Determine the (x, y) coordinate at the center of the cell enclosing the given text.  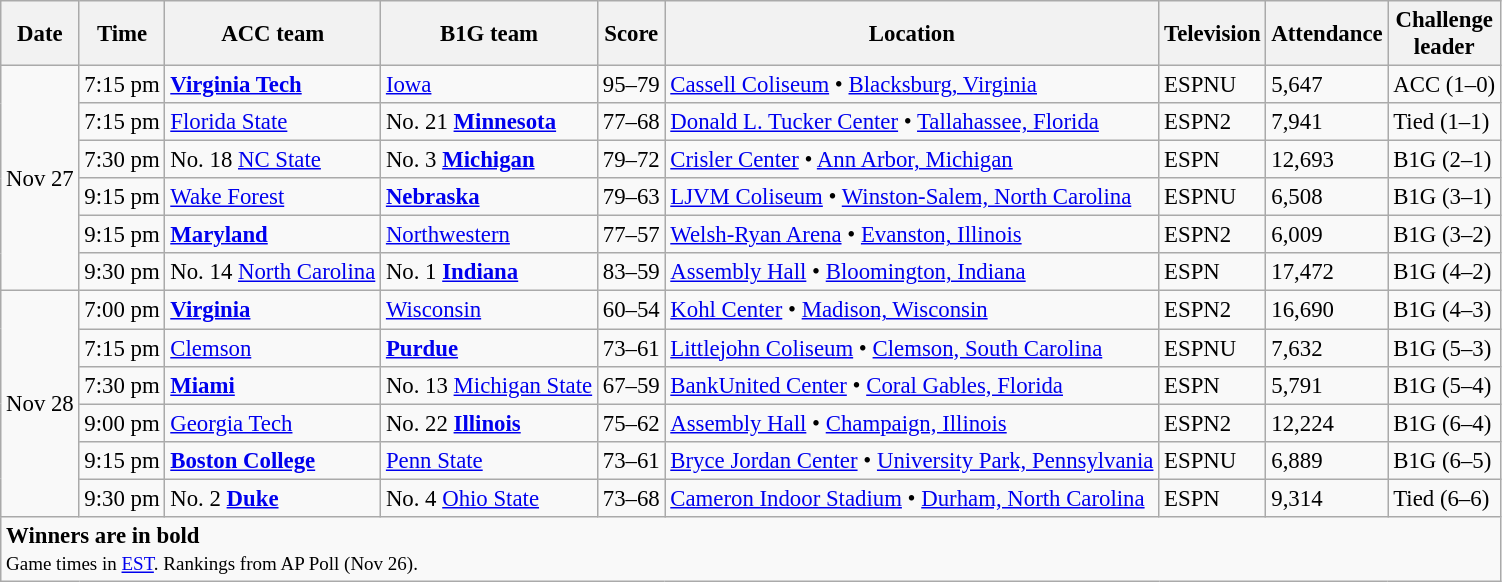
B1G (6–4) (1444, 423)
12,224 (1327, 423)
Nov 27 (40, 179)
7,632 (1327, 348)
Time (122, 34)
No. 22 Illinois (490, 423)
7,941 (1327, 122)
Nov 28 (40, 404)
Maryland (273, 235)
Location (912, 34)
B1G (5–3) (1444, 348)
Georgia Tech (273, 423)
7:00 pm (122, 310)
Virginia Tech (273, 85)
LJVM Coliseum • Winston-Salem, North Carolina (912, 197)
Tied (6–6) (1444, 498)
Assembly Hall • Bloomington, Indiana (912, 273)
Miami (273, 385)
Wisconsin (490, 310)
B1G (6–5) (1444, 460)
95–79 (631, 85)
83–59 (631, 273)
Bryce Jordan Center • University Park, Pennsylvania (912, 460)
Florida State (273, 122)
Purdue (490, 348)
Northwestern (490, 235)
9:00 pm (122, 423)
No. 21 Minnesota (490, 122)
No. 3 Michigan (490, 160)
Donald L. Tucker Center • Tallahassee, Florida (912, 122)
No. 2 Duke (273, 498)
Assembly Hall • Champaign, Illinois (912, 423)
Score (631, 34)
B1G (3–2) (1444, 235)
Penn State (490, 460)
No. 4 Ohio State (490, 498)
BankUnited Center • Coral Gables, Florida (912, 385)
ACC team (273, 34)
B1G (2–1) (1444, 160)
No. 1 Indiana (490, 273)
9,314 (1327, 498)
77–68 (631, 122)
77–57 (631, 235)
16,690 (1327, 310)
Attendance (1327, 34)
B1G team (490, 34)
Cameron Indoor Stadium • Durham, North Carolina (912, 498)
B1G (4–3) (1444, 310)
Crisler Center • Ann Arbor, Michigan (912, 160)
5,791 (1327, 385)
Clemson (273, 348)
12,693 (1327, 160)
73–68 (631, 498)
No. 18 NC State (273, 160)
Tied (1–1) (1444, 122)
Challengeleader (1444, 34)
67–59 (631, 385)
Iowa (490, 85)
Television (1212, 34)
79–63 (631, 197)
B1G (5–4) (1444, 385)
Virginia (273, 310)
Nebraska (490, 197)
B1G (3–1) (1444, 197)
Cassell Coliseum • Blacksburg, Virginia (912, 85)
Littlejohn Coliseum • Clemson, South Carolina (912, 348)
6,009 (1327, 235)
No. 13 Michigan State (490, 385)
Kohl Center • Madison, Wisconsin (912, 310)
75–62 (631, 423)
Winners are in boldGame times in EST. Rankings from AP Poll (Nov 26). (751, 550)
6,508 (1327, 197)
Wake Forest (273, 197)
5,647 (1327, 85)
60–54 (631, 310)
6,889 (1327, 460)
Welsh-Ryan Arena • Evanston, Illinois (912, 235)
B1G (4–2) (1444, 273)
17,472 (1327, 273)
79–72 (631, 160)
No. 14 North Carolina (273, 273)
ACC (1–0) (1444, 85)
Date (40, 34)
Boston College (273, 460)
